Return the (x, y) coordinate for the center point of the cell that contains the specified text.  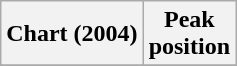
Chart (2004) (72, 34)
Peakposition (189, 34)
